Search for the cell housing the specified text and yield its (x, y) center coordinate. 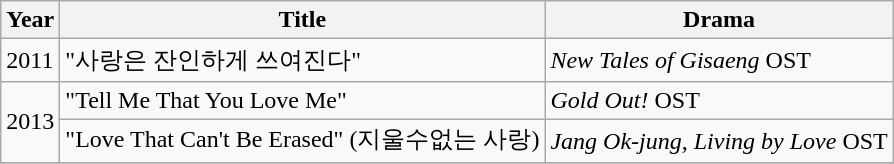
Drama (719, 20)
"사랑은 잔인하게 쓰여진다" (302, 60)
2011 (30, 60)
2013 (30, 122)
Gold Out! OST (719, 100)
"Tell Me That You Love Me" (302, 100)
"Love That Can't Be Erased" (지울수없는 사랑) (302, 140)
Year (30, 20)
Jang Ok-jung, Living by Love OST (719, 140)
Title (302, 20)
New Tales of Gisaeng OST (719, 60)
